Scan for the cell matching the given text and deliver its [X, Y] coordinate at center. 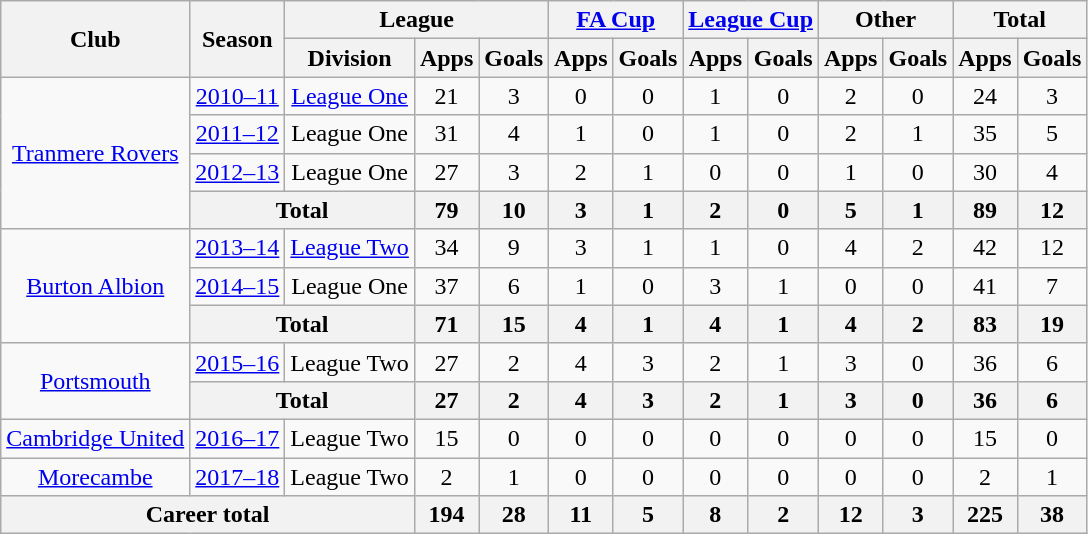
194 [446, 515]
7 [1052, 286]
Cambridge United [96, 438]
225 [985, 515]
79 [446, 210]
2011–12 [238, 134]
Portsmouth [96, 381]
83 [985, 324]
19 [1052, 324]
42 [985, 248]
31 [446, 134]
2012–13 [238, 172]
2014–15 [238, 286]
41 [985, 286]
21 [446, 96]
2017–18 [238, 477]
Morecambe [96, 477]
FA Cup [616, 20]
34 [446, 248]
71 [446, 324]
Other [886, 20]
10 [514, 210]
35 [985, 134]
League [417, 20]
38 [1052, 515]
24 [985, 96]
Division [350, 58]
8 [716, 515]
2010–11 [238, 96]
2015–16 [238, 362]
Club [96, 39]
Tranmere Rovers [96, 153]
11 [581, 515]
37 [446, 286]
Burton Albion [96, 286]
Career total [208, 515]
Season [238, 39]
28 [514, 515]
2016–17 [238, 438]
89 [985, 210]
9 [514, 248]
30 [985, 172]
2013–14 [238, 248]
League Cup [751, 20]
